Extract the [x, y] coordinate from the center of the cell holding the provided text.  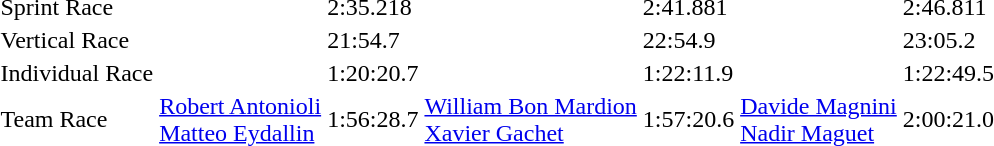
1:20:20.7 [373, 73]
21:54.7 [373, 40]
1:22:11.9 [688, 73]
22:54.9 [688, 40]
